For the text-containing cell, return its midpoint in (x, y) coordinate format. 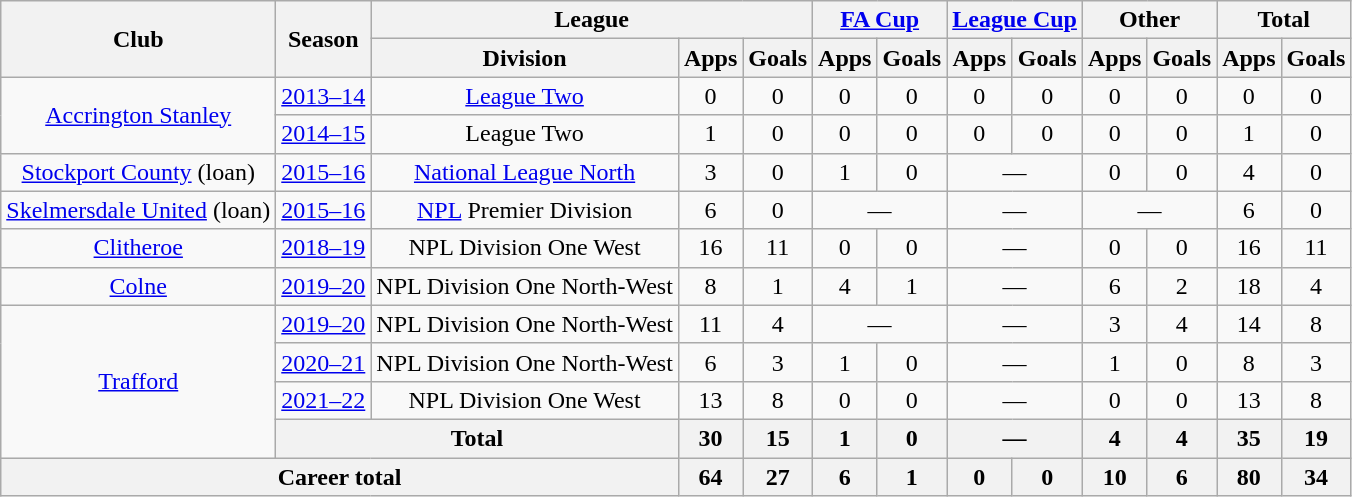
Accrington Stanley (138, 115)
10 (1114, 477)
80 (1249, 477)
2020–21 (324, 362)
Division (525, 58)
League (592, 20)
15 (778, 438)
National League North (525, 172)
27 (778, 477)
Other (1149, 20)
NPL Premier Division (525, 210)
18 (1249, 286)
League Cup (1015, 20)
Stockport County (loan) (138, 172)
30 (710, 438)
2014–15 (324, 134)
Clitheroe (138, 248)
14 (1249, 324)
2018–19 (324, 248)
2013–14 (324, 96)
Colne (138, 286)
2021–22 (324, 400)
Skelmersdale United (loan) (138, 210)
35 (1249, 438)
FA Cup (880, 20)
64 (710, 477)
34 (1316, 477)
19 (1316, 438)
2 (1182, 286)
Club (138, 39)
Career total (340, 477)
Trafford (138, 381)
Season (324, 39)
